Determine the [x, y] coordinate at the center of the cell enclosing the given text.  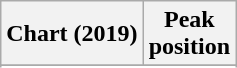
Chart (2019) [72, 34]
Peakposition [189, 34]
